Capture the cell that displays the provided text and extract its (X, Y) central coordinate. 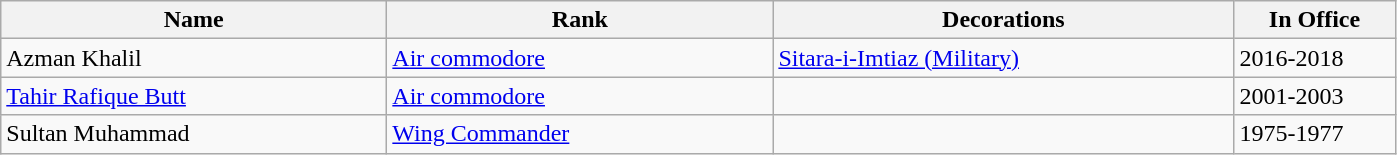
Sitara-i-Imtiaz (Military) (1004, 58)
Decorations (1004, 20)
Tahir Rafique Butt (194, 96)
In Office (1314, 20)
Wing Commander (580, 134)
2001-2003 (1314, 96)
Azman Khalil (194, 58)
2016-2018 (1314, 58)
1975-1977 (1314, 134)
Rank (580, 20)
Sultan Muhammad (194, 134)
Name (194, 20)
